Extract the (x, y) coordinate from the center of the cell holding the provided text.  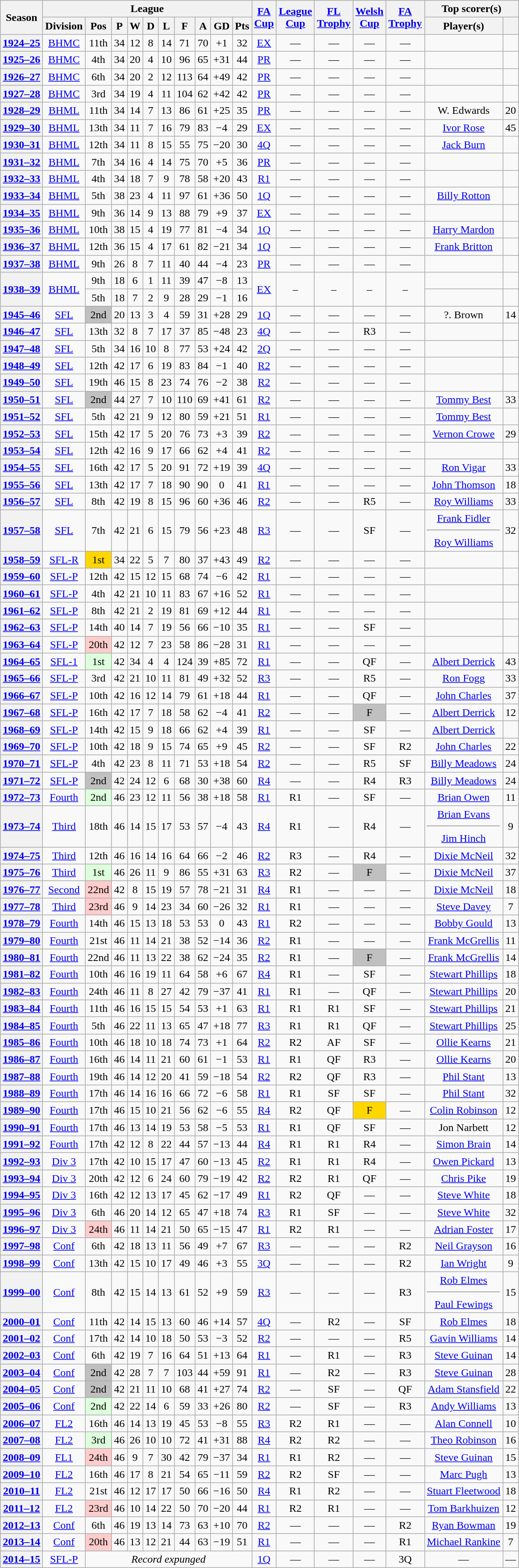
Andy Williams (464, 1406)
Michael Rankine (464, 1542)
1932–33 (21, 179)
1969–70 (21, 746)
2000–01 (21, 1321)
1926–27 (21, 77)
110 (185, 399)
−17 (221, 1195)
FL1 (64, 1457)
1983–84 (21, 1008)
18th (98, 827)
1937–38 (21, 264)
GD (221, 26)
1981–82 (21, 974)
82 (203, 247)
+7 (221, 1246)
1945–46 (21, 315)
−18 (221, 1076)
+41 (221, 399)
2002–03 (21, 1355)
−16 (221, 1491)
League (147, 9)
2007–08 (21, 1440)
−5 (221, 1127)
1931–32 (21, 162)
+38 (221, 781)
1933–34 (21, 195)
1974–75 (21, 856)
Brian EvansJim Hinch (464, 827)
Record expunged (169, 1559)
1998–99 (21, 1263)
1928–29 (21, 111)
Harry Mardon (464, 230)
+16 (221, 594)
25 (511, 1025)
−28 (221, 645)
2001–02 (21, 1338)
1972–73 (21, 798)
1968–69 (21, 729)
John Thomson (464, 484)
WelshCup (370, 17)
−11 (221, 1474)
1956–57 (21, 502)
Player(s) (464, 26)
+42 (221, 94)
W. Edwards (464, 111)
2010–11 (21, 1491)
Ivor Rose (464, 128)
2003–04 (21, 1373)
Ryan Bowman (464, 1525)
1986–87 (21, 1059)
Adam Stansfield (464, 1389)
2013–14 (21, 1542)
1938–39 (21, 289)
104 (185, 94)
+14 (221, 1321)
SFL-R (64, 560)
Second (64, 890)
Brian Owen (464, 798)
1990–91 (21, 1127)
1994–95 (21, 1195)
1995–96 (21, 1212)
Jon Narbett (464, 1127)
+27 (221, 1389)
Frank Britton (464, 247)
Alan Connell (464, 1423)
Neil Grayson (464, 1246)
FACup (264, 17)
+25 (221, 111)
124 (185, 661)
Ron Fogg (464, 678)
1977–78 (21, 907)
Tom Barkhuizen (464, 1508)
W (135, 26)
?. Brown (464, 315)
Owen Pickard (464, 1161)
2014–15 (21, 1559)
+85 (221, 661)
1934–35 (21, 213)
+21 (221, 416)
Stuart Fleetwood (464, 1491)
1957–58 (21, 531)
2005–06 (21, 1406)
1963–64 (21, 645)
103 (185, 1373)
1975–76 (21, 873)
Season (21, 17)
+32 (221, 678)
+19 (221, 467)
1948–49 (21, 366)
1936–37 (21, 247)
1952–53 (21, 433)
2006–07 (21, 1423)
+59 (221, 1373)
1951–52 (21, 416)
Simon Brain (464, 1144)
1935–36 (21, 230)
Billy Rotton (464, 195)
P (120, 26)
2Q (264, 349)
Bobby Gould (464, 923)
1950–51 (21, 399)
1967–68 (21, 712)
Division (64, 26)
Adrian Foster (464, 1229)
48 (242, 531)
1965–66 (21, 678)
1987–88 (21, 1076)
1992–93 (21, 1161)
Gavin Williams (464, 1338)
1960–61 (21, 594)
−14 (221, 940)
1993–94 (21, 1178)
−15 (221, 1229)
Pos (98, 26)
113 (185, 77)
A (203, 26)
85 (203, 332)
Ian Wright (464, 1263)
+23 (221, 531)
1925–26 (21, 60)
1953–54 (21, 450)
−24 (221, 957)
97 (185, 195)
Theo Robinson (464, 1440)
1961–62 (21, 611)
1927–28 (21, 94)
+49 (221, 77)
FLTrophy (334, 17)
+20 (221, 179)
1973–74 (21, 827)
1949–50 (21, 383)
1958–59 (21, 560)
LeagueCup (295, 17)
1946–47 (21, 332)
1954–55 (21, 467)
Vernon Crowe (464, 433)
Frank FidlerRoy Williams (464, 531)
1978–79 (21, 923)
1 (151, 281)
1984–85 (21, 1025)
1985–86 (21, 1042)
Top scorer(s) (471, 9)
Pts (242, 26)
1947–48 (21, 349)
1991–92 (21, 1144)
−10 (221, 628)
1964–65 (21, 661)
+43 (221, 560)
Roy Williams (464, 502)
Chris Pike (464, 1178)
2004–05 (21, 1389)
L (166, 26)
FATrophy (405, 17)
1929–30 (21, 128)
1930–31 (21, 145)
1996–97 (21, 1229)
2009–10 (21, 1474)
84 (203, 366)
Ron Vigar (464, 467)
1989–90 (21, 1110)
+26 (221, 1406)
+24 (221, 349)
2011–12 (21, 1508)
15th (98, 433)
2008–09 (21, 1457)
1980–81 (21, 957)
1966–67 (21, 695)
D (151, 26)
Marc Pugh (464, 1474)
1982–83 (21, 991)
1959–60 (21, 577)
1924–25 (21, 43)
+12 (221, 611)
1970–71 (21, 763)
1988–89 (21, 1094)
Jack Burn (464, 145)
+28 (221, 315)
2012–13 (21, 1525)
−3 (221, 1338)
1999–00 (21, 1292)
+5 (221, 162)
+10 (221, 1525)
1962–63 (21, 628)
Colin Robinson (464, 1110)
+13 (221, 1355)
AF (334, 1042)
1979–80 (21, 940)
1955–56 (21, 484)
1971–72 (21, 781)
Rob ElmesPaul Fewings (464, 1292)
3 (151, 315)
−26 (221, 907)
1976–77 (21, 890)
−48 (221, 332)
SFL-1 (64, 661)
+6 (221, 974)
1997–98 (21, 1246)
Steve Davey (464, 907)
Rob Elmes (464, 1321)
